Determine the (X, Y) coordinate at the center of the cell enclosing the given text.  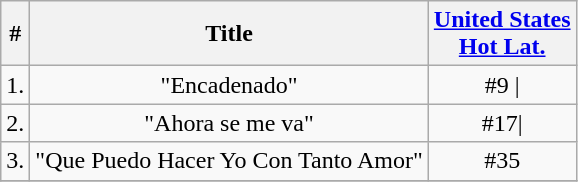
1. (16, 85)
#35 (502, 161)
2. (16, 123)
#9 | (502, 85)
United StatesHot Lat. (502, 34)
"Ahora se me va" (230, 123)
"Encadenado" (230, 85)
# (16, 34)
#17| (502, 123)
"Que Puedo Hacer Yo Con Tanto Amor" (230, 161)
Title (230, 34)
3. (16, 161)
